Find where the given text appears and provide that cell's center as [X, Y] coordinate. 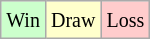
Draw [72, 20]
Loss [126, 20]
Win [24, 20]
